Pinpoint the cell where the given text exists, returning its (X, Y) midpoint coordinate. 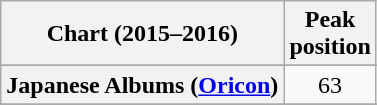
63 (330, 85)
Japanese Albums (Oricon) (142, 85)
Peak position (330, 34)
Chart (2015–2016) (142, 34)
